Locate the cell with the specified text and output its [X, Y] center coordinate. 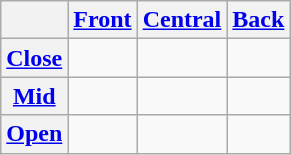
Central [182, 20]
Open [34, 134]
Back [258, 20]
Front [102, 20]
Close [34, 58]
Mid [34, 96]
